Pinpoint the cell where the given text exists, returning its [x, y] midpoint coordinate. 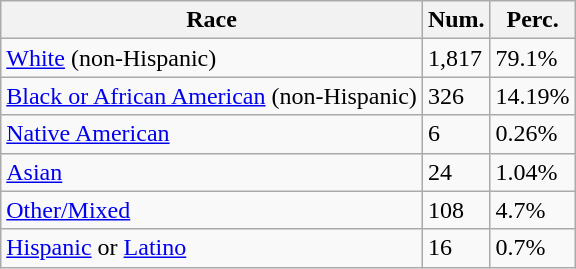
Black or African American (non-Hispanic) [212, 96]
4.7% [532, 210]
Perc. [532, 20]
16 [456, 248]
0.26% [532, 134]
79.1% [532, 58]
Hispanic or Latino [212, 248]
Native American [212, 134]
Other/Mixed [212, 210]
326 [456, 96]
Num. [456, 20]
108 [456, 210]
Race [212, 20]
6 [456, 134]
0.7% [532, 248]
1,817 [456, 58]
Asian [212, 172]
White (non-Hispanic) [212, 58]
14.19% [532, 96]
1.04% [532, 172]
24 [456, 172]
